Find where the given text appears and provide that cell's center as (x, y) coordinate. 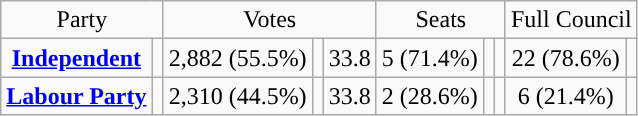
Votes (270, 20)
6 (21.4%) (566, 96)
22 (78.6%) (566, 58)
5 (71.4%) (430, 58)
2 (28.6%) (430, 96)
Party (82, 20)
Seats (440, 20)
Labour Party (76, 96)
Full Council (571, 20)
Independent (76, 58)
2,310 (44.5%) (238, 96)
2,882 (55.5%) (238, 58)
